Scan for the cell matching the given text and deliver its (X, Y) coordinate at center. 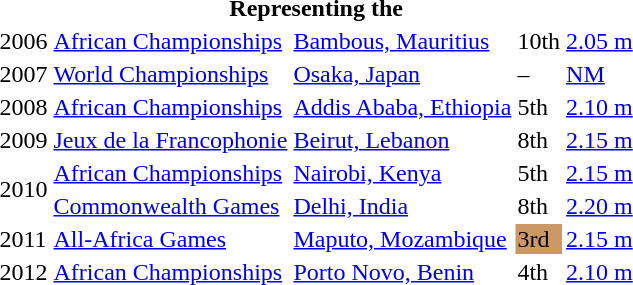
Delhi, India (402, 206)
All-Africa Games (170, 239)
Beirut, Lebanon (402, 140)
Addis Ababa, Ethiopia (402, 107)
10th (539, 41)
Nairobi, Kenya (402, 173)
– (539, 74)
Maputo, Mozambique (402, 239)
Commonwealth Games (170, 206)
World Championships (170, 74)
Osaka, Japan (402, 74)
Bambous, Mauritius (402, 41)
Jeux de la Francophonie (170, 140)
3rd (539, 239)
